Output the [X, Y] coordinate of the center of the cell containing the given text.  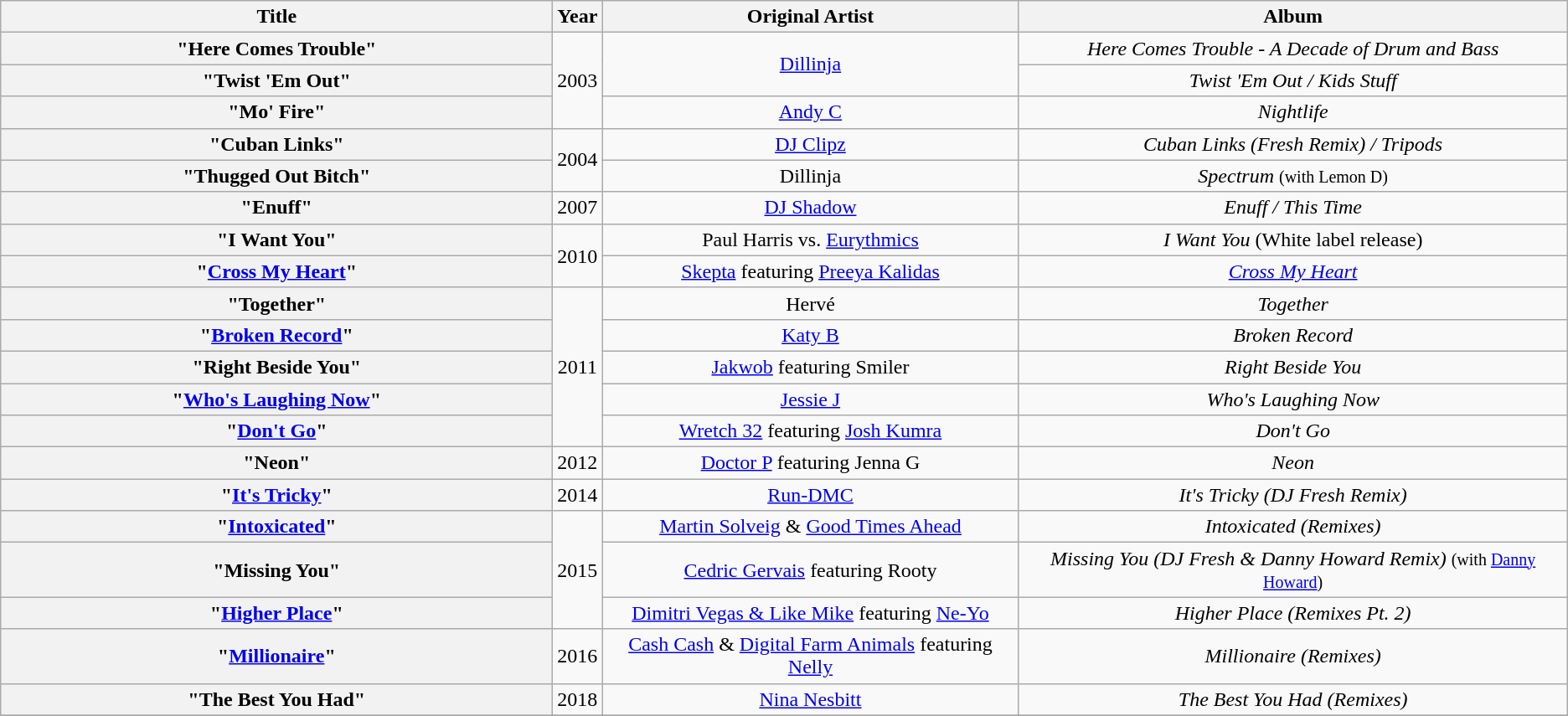
Run-DMC [811, 495]
"Twist 'Em Out" [276, 80]
"Don't Go" [276, 431]
Jakwob featuring Smiler [811, 367]
Neon [1293, 463]
"Who's Laughing Now" [276, 399]
Cash Cash & Digital Farm Animals featuring Nelly [811, 657]
Andy C [811, 112]
"I Want You" [276, 240]
"Millionaire" [276, 657]
Nina Nesbitt [811, 699]
"Thugged Out Bitch" [276, 176]
"It's Tricky" [276, 495]
Album [1293, 17]
"Mo' Fire" [276, 112]
2007 [578, 208]
"Cross My Heart" [276, 271]
Title [276, 17]
Missing You (DJ Fresh & Danny Howard Remix) (with Danny Howard) [1293, 569]
I Want You (White label release) [1293, 240]
"Intoxicated" [276, 527]
Katy B [811, 335]
"Enuff" [276, 208]
2016 [578, 657]
Cuban Links (Fresh Remix) / Tripods [1293, 144]
Broken Record [1293, 335]
2012 [578, 463]
"The Best You Had" [276, 699]
Paul Harris vs. Eurythmics [811, 240]
2018 [578, 699]
Wretch 32 featuring Josh Kumra [811, 431]
Intoxicated (Remixes) [1293, 527]
Cedric Gervais featuring Rooty [811, 569]
It's Tricky (DJ Fresh Remix) [1293, 495]
"Missing You" [276, 569]
2015 [578, 569]
Doctor P featuring Jenna G [811, 463]
Cross My Heart [1293, 271]
Here Comes Trouble - A Decade of Drum and Bass [1293, 49]
2014 [578, 495]
Together [1293, 303]
Spectrum (with Lemon D) [1293, 176]
Jessie J [811, 399]
"Here Comes Trouble" [276, 49]
"Higher Place" [276, 613]
Millionaire (Remixes) [1293, 657]
Year [578, 17]
"Right Beside You" [276, 367]
DJ Shadow [811, 208]
Who's Laughing Now [1293, 399]
2010 [578, 255]
Right Beside You [1293, 367]
2003 [578, 80]
"Neon" [276, 463]
2011 [578, 367]
Martin Solveig & Good Times Ahead [811, 527]
Dimitri Vegas & Like Mike featuring Ne-Yo [811, 613]
DJ Clipz [811, 144]
Twist 'Em Out / Kids Stuff [1293, 80]
Don't Go [1293, 431]
Nightlife [1293, 112]
2004 [578, 160]
"Broken Record" [276, 335]
The Best You Had (Remixes) [1293, 699]
Enuff / This Time [1293, 208]
Higher Place (Remixes Pt. 2) [1293, 613]
Skepta featuring Preeya Kalidas [811, 271]
"Together" [276, 303]
Original Artist [811, 17]
"Cuban Links" [276, 144]
Hervé [811, 303]
